Identify which cell holds the provided text, then report its [X, Y] central coordinate. 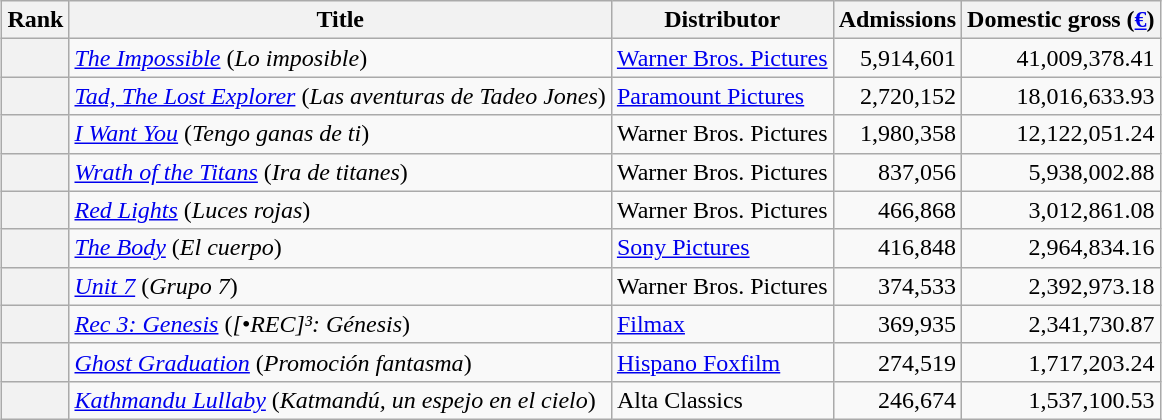
Rank [36, 20]
274,519 [897, 362]
Admissions [897, 20]
837,056 [897, 172]
2,392,973.18 [1062, 286]
The Body (El cuerpo) [340, 248]
Domestic gross (€) [1062, 20]
12,122,051.24 [1062, 134]
5,914,601 [897, 58]
5,938,002.88 [1062, 172]
Unit 7 (Grupo 7) [340, 286]
18,016,633.93 [1062, 96]
Tad, The Lost Explorer (Las aventuras de Tadeo Jones) [340, 96]
416,848 [897, 248]
246,674 [897, 400]
41,009,378.41 [1062, 58]
Paramount Pictures [722, 96]
Filmax [722, 324]
Sony Pictures [722, 248]
Red Lights (Luces rojas) [340, 210]
Distributor [722, 20]
369,935 [897, 324]
Hispano Foxfilm [722, 362]
1,980,358 [897, 134]
Alta Classics [722, 400]
466,868 [897, 210]
374,533 [897, 286]
3,012,861.08 [1062, 210]
Wrath of the Titans (Ira de titanes) [340, 172]
Rec 3: Genesis ([•REC]³: Génesis) [340, 324]
I Want You (Tengo ganas de ti) [340, 134]
2,720,152 [897, 96]
Title [340, 20]
Kathmandu Lullaby (Katmandú, un espejo en el cielo) [340, 400]
1,537,100.53 [1062, 400]
1,717,203.24 [1062, 362]
Ghost Graduation (Promoción fantasma) [340, 362]
2,964,834.16 [1062, 248]
2,341,730.87 [1062, 324]
The Impossible (Lo imposible) [340, 58]
